Scan for the cell matching the given text and deliver its [X, Y] coordinate at center. 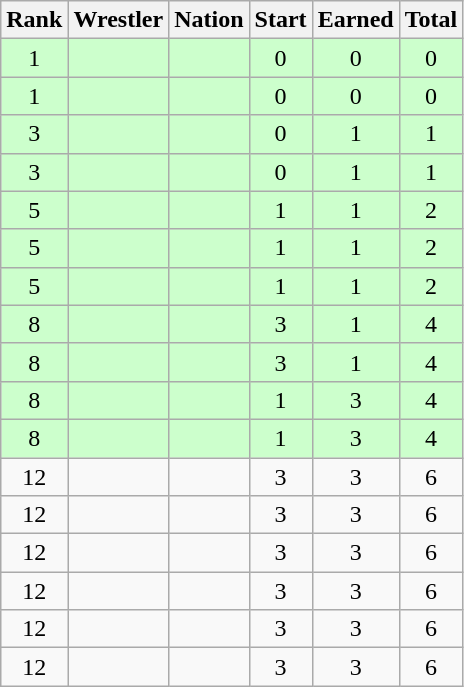
Rank [34, 20]
Start [280, 20]
Nation [209, 20]
Total [431, 20]
Earned [356, 20]
Wrestler [118, 20]
